Provide the (X, Y) coordinate of the cell's center where the given text is located.  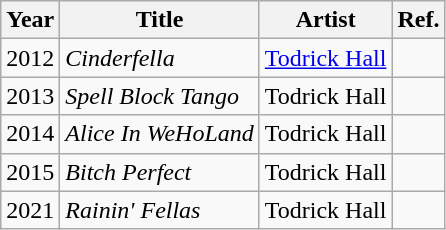
Rainin' Fellas (160, 210)
2013 (30, 96)
Spell Block Tango (160, 96)
Bitch Perfect (160, 172)
2021 (30, 210)
Title (160, 20)
2012 (30, 58)
2015 (30, 172)
2014 (30, 134)
Cinderfella (160, 58)
Year (30, 20)
Artist (326, 20)
Alice In WeHoLand (160, 134)
Ref. (418, 20)
